Locate the cell with the specified text and output its (X, Y) center coordinate. 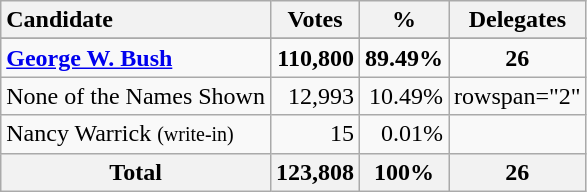
rowspan="2" (518, 96)
Total (136, 172)
89.49% (404, 58)
100% (404, 172)
% (404, 20)
10.49% (404, 96)
George W. Bush (136, 58)
15 (314, 134)
110,800 (314, 58)
Candidate (136, 20)
12,993 (314, 96)
123,808 (314, 172)
0.01% (404, 134)
Votes (314, 20)
Delegates (518, 20)
None of the Names Shown (136, 96)
Nancy Warrick (write-in) (136, 134)
